For the text-containing cell, return its midpoint in (X, Y) coordinate format. 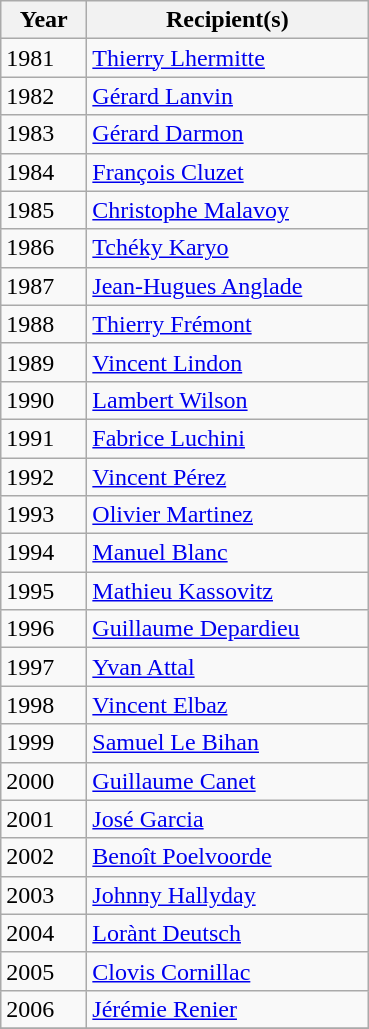
2004 (44, 933)
1989 (44, 362)
Fabrice Luchini (228, 438)
Gérard Lanvin (228, 96)
2005 (44, 971)
Johnny Hallyday (228, 895)
Christophe Malavoy (228, 210)
José Garcia (228, 819)
1982 (44, 96)
Jérémie Renier (228, 1009)
Lambert Wilson (228, 400)
1984 (44, 172)
Samuel Le Bihan (228, 743)
Guillaume Depardieu (228, 629)
1983 (44, 134)
Yvan Attal (228, 667)
2000 (44, 781)
1999 (44, 743)
Benoît Poelvoorde (228, 857)
1993 (44, 515)
1986 (44, 248)
Thierry Frémont (228, 324)
Vincent Lindon (228, 362)
1997 (44, 667)
Year (44, 20)
1998 (44, 705)
1985 (44, 210)
2002 (44, 857)
2001 (44, 819)
Lorànt Deutsch (228, 933)
Jean-Hugues Anglade (228, 286)
1981 (44, 58)
Mathieu Kassovitz (228, 591)
1987 (44, 286)
1992 (44, 477)
1996 (44, 629)
Manuel Blanc (228, 553)
Olivier Martinez (228, 515)
Recipient(s) (228, 20)
Clovis Cornillac (228, 971)
1990 (44, 400)
Thierry Lhermitte (228, 58)
1991 (44, 438)
François Cluzet (228, 172)
2003 (44, 895)
Guillaume Canet (228, 781)
1988 (44, 324)
1994 (44, 553)
Vincent Elbaz (228, 705)
Tchéky Karyo (228, 248)
Gérard Darmon (228, 134)
1995 (44, 591)
Vincent Pérez (228, 477)
2006 (44, 1009)
